Search for the cell housing the specified text and yield its (X, Y) center coordinate. 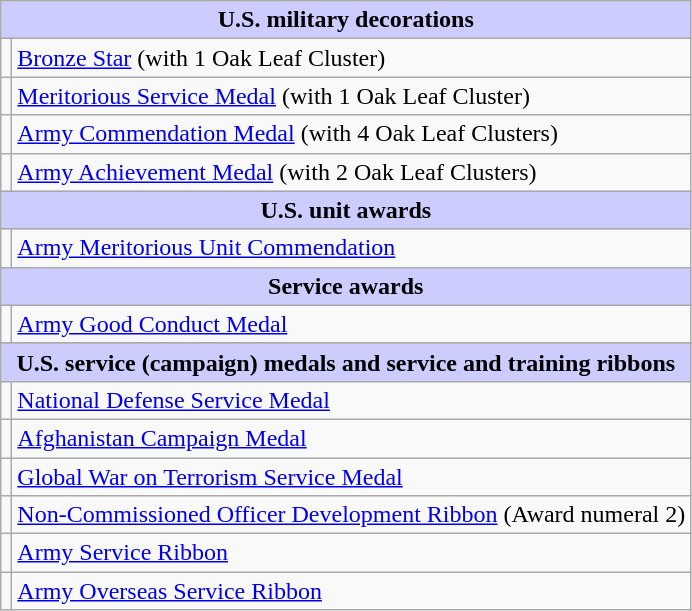
U.S. service (campaign) medals and service and training ribbons (346, 362)
Global War on Terrorism Service Medal (352, 477)
U.S. unit awards (346, 210)
Meritorious Service Medal (with 1 Oak Leaf Cluster) (352, 96)
Army Meritorious Unit Commendation (352, 248)
Army Overseas Service Ribbon (352, 591)
Service awards (346, 286)
Army Good Conduct Medal (352, 324)
Army Commendation Medal (with 4 Oak Leaf Clusters) (352, 134)
Non-Commissioned Officer Development Ribbon (Award numeral 2) (352, 515)
Army Achievement Medal (with 2 Oak Leaf Clusters) (352, 172)
Bronze Star (with 1 Oak Leaf Cluster) (352, 58)
Army Service Ribbon (352, 553)
National Defense Service Medal (352, 400)
U.S. military decorations (346, 20)
Afghanistan Campaign Medal (352, 438)
